From the cell containing the given text, extract its center point as (x, y) coordinate. 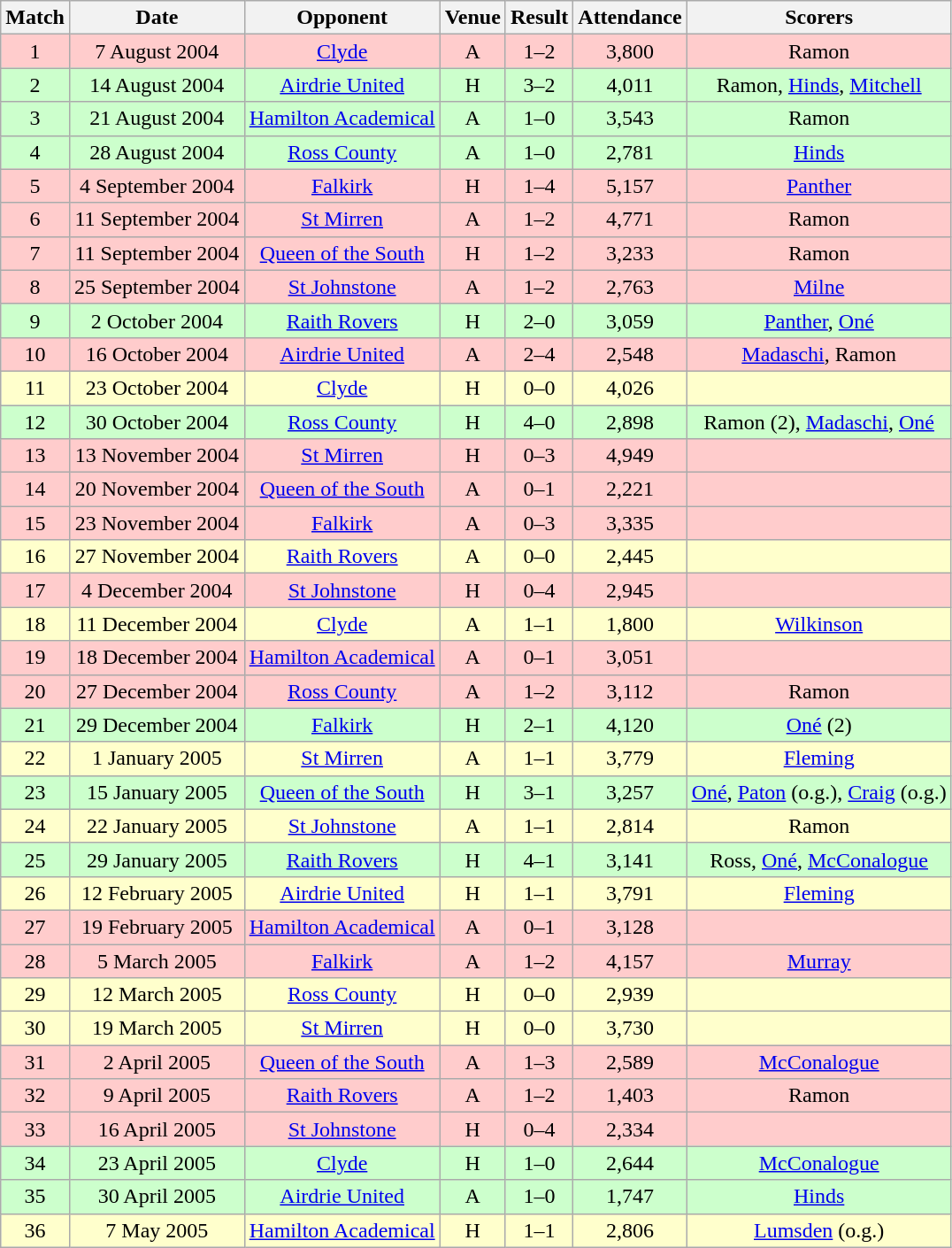
Opponent (342, 18)
2–4 (539, 354)
3,791 (630, 893)
4–0 (539, 422)
2,334 (630, 1129)
21 August 2004 (157, 119)
2,814 (630, 826)
3,543 (630, 119)
18 (35, 624)
19 March 2005 (157, 1028)
1 (35, 51)
Scorers (819, 18)
Lumsden (o.g.) (819, 1230)
Result (539, 18)
3,779 (630, 759)
2,898 (630, 422)
2,806 (630, 1230)
10 (35, 354)
27 (35, 927)
8 (35, 287)
23 November 2004 (157, 523)
2,548 (630, 354)
25 (35, 859)
Oné, Paton (o.g.), Craig (o.g.) (819, 792)
19 (35, 658)
3,128 (630, 927)
Panther (819, 186)
24 (35, 826)
21 (35, 725)
2,781 (630, 152)
Ramon, Hinds, Mitchell (819, 85)
12 (35, 422)
4 (35, 152)
3,800 (630, 51)
2,589 (630, 1062)
26 (35, 893)
2–0 (539, 320)
11 December 2004 (157, 624)
2 (35, 85)
Date (157, 18)
13 November 2004 (157, 456)
16 October 2004 (157, 354)
4,949 (630, 456)
Wilkinson (819, 624)
31 (35, 1062)
Madaschi, Ramon (819, 354)
Panther, Oné (819, 320)
3,112 (630, 691)
36 (35, 1230)
30 (35, 1028)
32 (35, 1096)
18 December 2004 (157, 658)
2 October 2004 (157, 320)
20 November 2004 (157, 489)
34 (35, 1163)
5,157 (630, 186)
7 August 2004 (157, 51)
30 October 2004 (157, 422)
3,730 (630, 1028)
7 (35, 253)
27 November 2004 (157, 557)
4 September 2004 (157, 186)
4,011 (630, 85)
Murray (819, 960)
17 (35, 590)
3,051 (630, 658)
9 (35, 320)
1,800 (630, 624)
7 May 2005 (157, 1230)
1,747 (630, 1197)
Match (35, 18)
29 (35, 995)
22 (35, 759)
5 March 2005 (157, 960)
29 January 2005 (157, 859)
3,335 (630, 523)
23 (35, 792)
22 January 2005 (157, 826)
4 December 2004 (157, 590)
13 (35, 456)
25 September 2004 (157, 287)
2 April 2005 (157, 1062)
4,120 (630, 725)
14 August 2004 (157, 85)
12 March 2005 (157, 995)
Milne (819, 287)
2,939 (630, 995)
28 (35, 960)
Ramon (2), Madaschi, Oné (819, 422)
2,763 (630, 287)
28 August 2004 (157, 152)
1–4 (539, 186)
3–1 (539, 792)
12 February 2005 (157, 893)
Ross, Oné, McConalogue (819, 859)
4–1 (539, 859)
2,945 (630, 590)
23 April 2005 (157, 1163)
Oné (2) (819, 725)
30 April 2005 (157, 1197)
15 January 2005 (157, 792)
1 January 2005 (157, 759)
1–3 (539, 1062)
16 (35, 557)
2,644 (630, 1163)
4,771 (630, 220)
6 (35, 220)
15 (35, 523)
3,233 (630, 253)
3,059 (630, 320)
19 February 2005 (157, 927)
3–2 (539, 85)
29 December 2004 (157, 725)
11 (35, 388)
27 December 2004 (157, 691)
5 (35, 186)
3 (35, 119)
9 April 2005 (157, 1096)
2,221 (630, 489)
14 (35, 489)
23 October 2004 (157, 388)
20 (35, 691)
3,257 (630, 792)
3,141 (630, 859)
Venue (472, 18)
Attendance (630, 18)
35 (35, 1197)
33 (35, 1129)
1,403 (630, 1096)
2–1 (539, 725)
16 April 2005 (157, 1129)
4,157 (630, 960)
4,026 (630, 388)
2,445 (630, 557)
